Determine the [X, Y] coordinate at the center of the cell enclosing the given text.  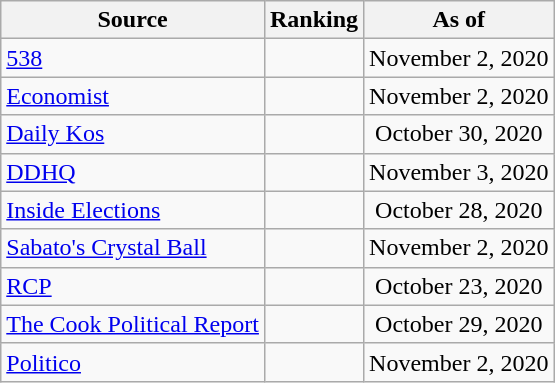
Sabato's Crystal Ball [133, 248]
October 29, 2020 [459, 324]
DDHQ [133, 172]
November 3, 2020 [459, 172]
Politico [133, 362]
Source [133, 20]
The Cook Political Report [133, 324]
Ranking [314, 20]
As of [459, 20]
October 28, 2020 [459, 210]
Daily Kos [133, 134]
October 30, 2020 [459, 134]
538 [133, 58]
Economist [133, 96]
Inside Elections [133, 210]
October 23, 2020 [459, 286]
RCP [133, 286]
